Output the [X, Y] coordinate of the center of the cell containing the given text.  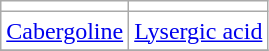
Lysergic acid [198, 31]
Cabergoline [65, 31]
